Search for the cell housing the specified text and yield its (X, Y) center coordinate. 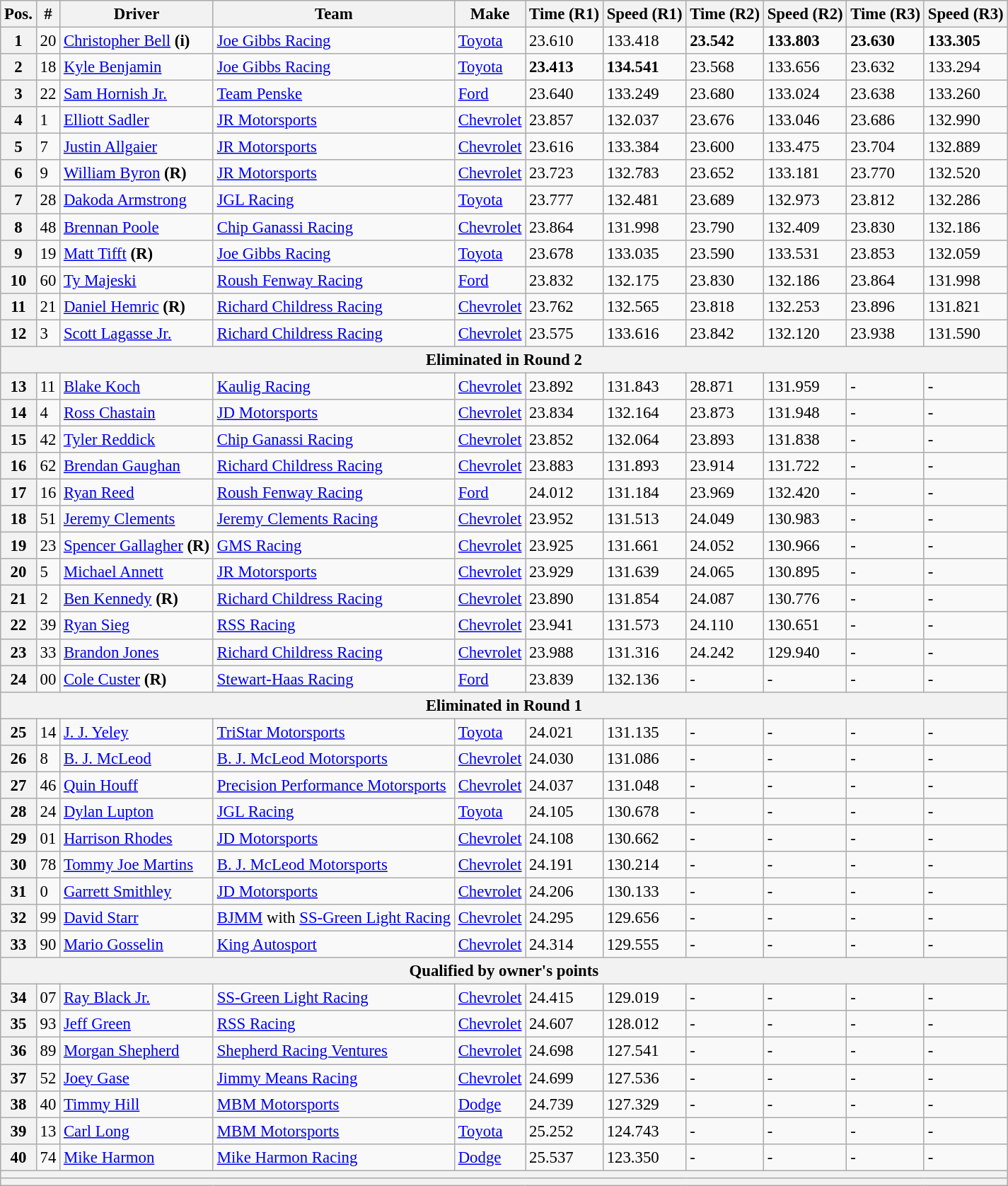
Christopher Bell (i) (137, 41)
24.108 (564, 838)
Blake Koch (137, 386)
42 (48, 439)
60 (48, 280)
23.812 (886, 200)
23.704 (886, 147)
Pos. (18, 14)
SS-Green Light Racing (334, 998)
23.896 (886, 306)
10 (18, 280)
Mike Harmon Racing (334, 1157)
Timmy Hill (137, 1104)
130.651 (805, 626)
123.350 (644, 1157)
Dylan Lupton (137, 812)
23.600 (725, 147)
Precision Performance Motorsports (334, 785)
130.662 (644, 838)
26 (18, 759)
131.843 (644, 386)
131.854 (644, 599)
23.413 (564, 67)
132.990 (966, 120)
34 (18, 998)
133.181 (805, 173)
15 (18, 439)
132.253 (805, 306)
Shepherd Racing Ventures (334, 1051)
93 (48, 1025)
24.030 (564, 759)
25 (18, 732)
24.012 (564, 493)
23.616 (564, 147)
6 (18, 173)
129.656 (644, 918)
132.120 (805, 333)
130.133 (644, 892)
128.012 (644, 1025)
130.966 (805, 546)
131.135 (644, 732)
Jimmy Means Racing (334, 1078)
Michael Annett (137, 572)
131.893 (644, 466)
131.184 (644, 493)
# (48, 14)
Brennan Poole (137, 227)
23.941 (564, 626)
01 (48, 838)
24.087 (725, 599)
23.542 (725, 41)
24.415 (564, 998)
24.699 (564, 1078)
89 (48, 1051)
24.052 (725, 546)
Mike Harmon (137, 1157)
King Autosport (334, 945)
48 (48, 227)
133.803 (805, 41)
Speed (R3) (966, 14)
23.893 (725, 439)
127.541 (644, 1051)
23.676 (725, 120)
131.838 (805, 439)
23.892 (564, 386)
GMS Racing (334, 546)
24.739 (564, 1104)
00 (48, 679)
Eliminated in Round 2 (504, 360)
William Byron (R) (137, 173)
51 (48, 519)
131.821 (966, 306)
Justin Allgaier (137, 147)
Jeff Green (137, 1025)
Ross Chastain (137, 413)
132.136 (644, 679)
23.689 (725, 200)
29 (18, 838)
Garrett Smithley (137, 892)
Carl Long (137, 1131)
23.568 (725, 67)
133.046 (805, 120)
Team Penske (334, 94)
131.590 (966, 333)
Time (R2) (725, 14)
Tyler Reddick (137, 439)
133.260 (966, 94)
23.640 (564, 94)
Stewart-Haas Racing (334, 679)
23.952 (564, 519)
90 (48, 945)
132.409 (805, 227)
133.249 (644, 94)
131.086 (644, 759)
17 (18, 493)
24.295 (564, 918)
132.889 (966, 147)
23.853 (886, 253)
Make (489, 14)
132.783 (644, 173)
24.049 (725, 519)
78 (48, 865)
131.661 (644, 546)
133.656 (805, 67)
133.531 (805, 253)
Ryan Sieg (137, 626)
25.537 (564, 1157)
134.541 (644, 67)
23.852 (564, 439)
23.590 (725, 253)
35 (18, 1025)
Jeremy Clements Racing (334, 519)
Joey Gase (137, 1078)
Morgan Shepherd (137, 1051)
24.314 (564, 945)
132.420 (805, 493)
32 (18, 918)
36 (18, 1051)
130.983 (805, 519)
131.948 (805, 413)
127.536 (644, 1078)
Speed (R1) (644, 14)
12 (18, 333)
131.048 (644, 785)
23.839 (564, 679)
37 (18, 1078)
23.938 (886, 333)
Ty Majeski (137, 280)
Tommy Joe Martins (137, 865)
127.329 (644, 1104)
24.206 (564, 892)
131.316 (644, 652)
Spencer Gallagher (R) (137, 546)
24.698 (564, 1051)
62 (48, 466)
24.065 (725, 572)
23.678 (564, 253)
132.064 (644, 439)
23.857 (564, 120)
124.743 (644, 1131)
23.929 (564, 572)
23.914 (725, 466)
Brandon Jones (137, 652)
23.832 (564, 280)
TriStar Motorsports (334, 732)
23.575 (564, 333)
Harrison Rhodes (137, 838)
30 (18, 865)
23.834 (564, 413)
Speed (R2) (805, 14)
132.037 (644, 120)
23.632 (886, 67)
23.777 (564, 200)
Sam Hornish Jr. (137, 94)
23.686 (886, 120)
129.019 (644, 998)
Matt Tifft (R) (137, 253)
132.286 (966, 200)
133.035 (644, 253)
23.723 (564, 173)
129.555 (644, 945)
131.722 (805, 466)
23.680 (725, 94)
24.607 (564, 1025)
129.940 (805, 652)
132.481 (644, 200)
Scott Lagasse Jr. (137, 333)
25.252 (564, 1131)
23.890 (564, 599)
23.873 (725, 413)
38 (18, 1104)
132.520 (966, 173)
23.925 (564, 546)
Ryan Reed (137, 493)
BJMM with SS-Green Light Racing (334, 918)
David Starr (137, 918)
99 (48, 918)
131.513 (644, 519)
23.652 (725, 173)
24.021 (564, 732)
Time (R1) (564, 14)
27 (18, 785)
Qualified by owner's points (504, 971)
Ray Black Jr. (137, 998)
130.895 (805, 572)
Time (R3) (886, 14)
07 (48, 998)
74 (48, 1157)
31 (18, 892)
24.037 (564, 785)
131.639 (644, 572)
133.024 (805, 94)
Elliott Sadler (137, 120)
131.573 (644, 626)
133.294 (966, 67)
23.638 (886, 94)
0 (48, 892)
23.988 (564, 652)
23.762 (564, 306)
23.818 (725, 306)
Mario Gosselin (137, 945)
132.565 (644, 306)
52 (48, 1078)
Kaulig Racing (334, 386)
Eliminated in Round 1 (504, 705)
Driver (137, 14)
130.678 (644, 812)
132.164 (644, 413)
23.842 (725, 333)
132.175 (644, 280)
23.790 (725, 227)
24.191 (564, 865)
Ben Kennedy (R) (137, 599)
J. J. Yeley (137, 732)
23.630 (886, 41)
23.770 (886, 173)
24.242 (725, 652)
133.475 (805, 147)
Daniel Hemric (R) (137, 306)
Brendan Gaughan (137, 466)
28.871 (725, 386)
24.105 (564, 812)
131.959 (805, 386)
Team (334, 14)
Cole Custer (R) (137, 679)
B. J. McLeod (137, 759)
23.883 (564, 466)
46 (48, 785)
132.973 (805, 200)
130.776 (805, 599)
Dakoda Armstrong (137, 200)
133.305 (966, 41)
132.059 (966, 253)
Jeremy Clements (137, 519)
23.969 (725, 493)
23.610 (564, 41)
130.214 (644, 865)
133.418 (644, 41)
133.616 (644, 333)
133.384 (644, 147)
24.110 (725, 626)
Quin Houff (137, 785)
Kyle Benjamin (137, 67)
